Return the (X, Y) coordinate for the center point of the cell that contains the specified text.  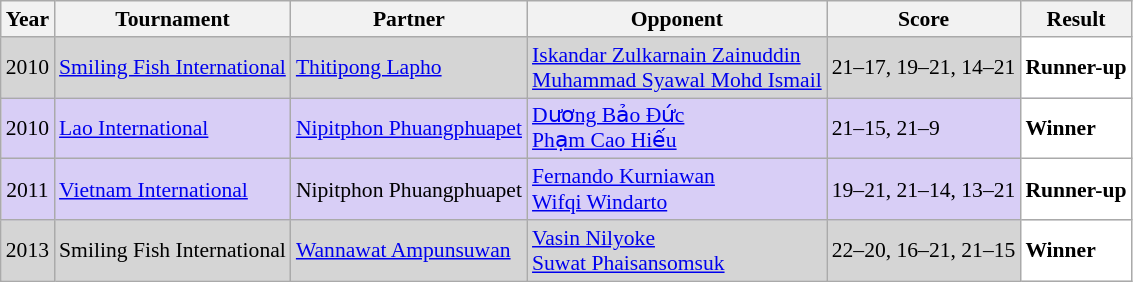
22–20, 16–21, 21–15 (924, 250)
Partner (409, 19)
Fernando Kurniawan Wifqi Windarto (677, 190)
Dương Bảo Đức Phạm Cao Hiếu (677, 128)
2013 (28, 250)
Lao International (172, 128)
21–17, 19–21, 14–21 (924, 68)
Tournament (172, 19)
Iskandar Zulkarnain Zainuddin Muhammad Syawal Mohd Ismail (677, 68)
19–21, 21–14, 13–21 (924, 190)
Score (924, 19)
Wannawat Ampunsuwan (409, 250)
2011 (28, 190)
Vietnam International (172, 190)
Result (1076, 19)
21–15, 21–9 (924, 128)
Vasin Nilyoke Suwat Phaisansomsuk (677, 250)
Year (28, 19)
Opponent (677, 19)
Thitipong Lapho (409, 68)
